Scan for the cell matching the given text and deliver its [x, y] coordinate at center. 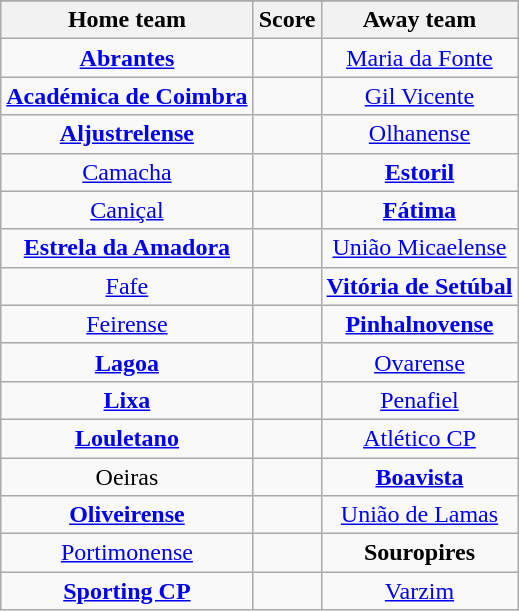
Louletano [127, 438]
Penafiel [420, 400]
Atlético CP [420, 438]
Boavista [420, 477]
Fátima [420, 210]
Vitória de Setúbal [420, 286]
Sporting CP [127, 591]
Portimonense [127, 553]
Maria da Fonte [420, 58]
Lixa [127, 400]
Abrantes [127, 58]
Olhanense [420, 134]
Feirense [127, 324]
Ovarense [420, 362]
Caniçal [127, 210]
Académica de Coimbra [127, 96]
Souropires [420, 553]
Lagoa [127, 362]
Estoril [420, 172]
Aljustrelense [127, 134]
Oliveirense [127, 515]
Score [287, 20]
Pinhalnovense [420, 324]
Varzim [420, 591]
Camacha [127, 172]
Oeiras [127, 477]
Fafe [127, 286]
União Micaelense [420, 248]
Gil Vicente [420, 96]
União de Lamas [420, 515]
Away team [420, 20]
Estrela da Amadora [127, 248]
Home team [127, 20]
